Capture the cell that displays the provided text and extract its [X, Y] central coordinate. 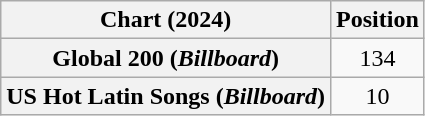
US Hot Latin Songs (Billboard) [166, 96]
134 [378, 58]
Position [378, 20]
Global 200 (Billboard) [166, 58]
10 [378, 96]
Chart (2024) [166, 20]
